For the text-containing cell, return its midpoint in [x, y] coordinate format. 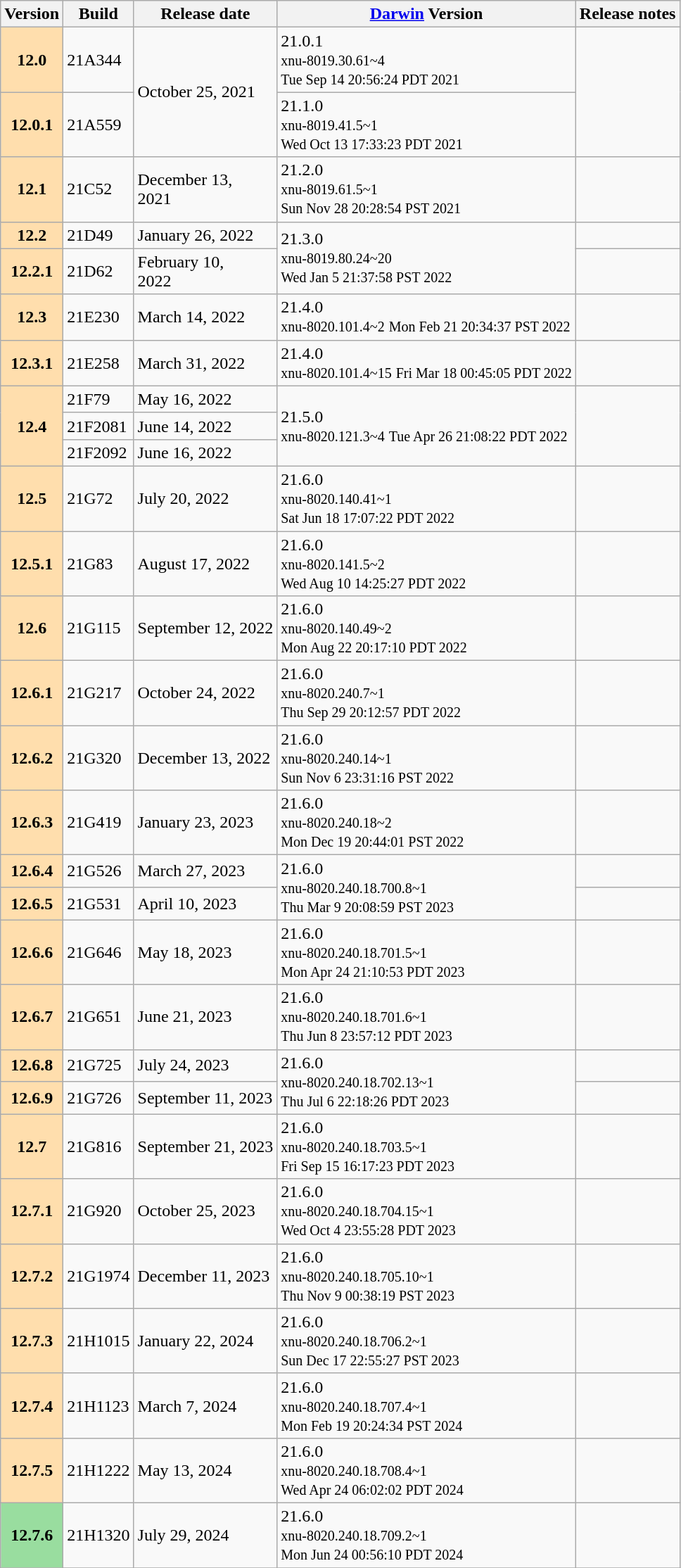
21.6.0xnu-8020.240.18.700.8~1Thu Mar 9 20:08:59 PST 2023 [426, 887]
June 21, 2023 [205, 1017]
September 11, 2023 [205, 1098]
Build [98, 14]
21G419 [98, 823]
July 24, 2023 [205, 1066]
21G1974 [98, 1276]
October 24, 2022 [205, 693]
21.4.0xnu-8020.101.4~2 Mon Feb 21 20:34:37 PST 2022 [426, 317]
12.0.1 [32, 125]
12.6.5 [32, 904]
21G920 [98, 1211]
September 12, 2022 [205, 628]
21G531 [98, 904]
January 22, 2024 [205, 1341]
21.6.0xnu-8020.140.41~1Sat Jun 18 17:07:22 PDT 2022 [426, 498]
March 14, 2022 [205, 317]
21G816 [98, 1146]
21H1222 [98, 1470]
12.3.1 [32, 363]
12.7.3 [32, 1341]
21.6.0xnu-8020.240.18.701.6~1Thu Jun 8 23:57:12 PDT 2023 [426, 1017]
12.2.1 [32, 272]
12.1 [32, 189]
21.6.0xnu-8020.240.18.701.5~1Mon Apr 24 21:10:53 PDT 2023 [426, 952]
12.6 [32, 628]
May 16, 2022 [205, 399]
Release date [205, 14]
21H1320 [98, 1535]
December 11, 2023 [205, 1276]
Darwin Version [426, 14]
June 14, 2022 [205, 426]
Version [32, 14]
21C52 [98, 189]
21G320 [98, 758]
12.6.8 [32, 1066]
21.3.0xnu-8019.80.24~20Wed Jan 5 21:37:58 PST 2022 [426, 258]
21.6.0xnu-8020.240.18.705.10~1Thu Nov 9 00:38:19 PST 2023 [426, 1276]
12.6.1 [32, 693]
21.6.0xnu-8020.240.18.703.5~1Fri Sep 15 16:17:23 PDT 2023 [426, 1146]
12.6.7 [32, 1017]
21.6.0xnu-8020.141.5~2Wed Aug 10 14:25:27 PDT 2022 [426, 563]
12.6.9 [32, 1098]
21F2092 [98, 453]
12.7.6 [32, 1535]
21.2.0xnu-8019.61.5~1Sun Nov 28 20:28:54 PST 2021 [426, 189]
21.0.1xnu-8019.30.61~4Tue Sep 14 20:56:24 PDT 2021 [426, 60]
Release notes [628, 14]
12.6.4 [32, 871]
12.6.3 [32, 823]
21G725 [98, 1066]
July 20, 2022 [205, 498]
21D62 [98, 272]
12.7.5 [32, 1470]
December 13,2021 [205, 189]
12.5 [32, 498]
21G115 [98, 628]
12.7.1 [32, 1211]
21F79 [98, 399]
21G651 [98, 1017]
21G526 [98, 871]
12.6.2 [32, 758]
February 10,2022 [205, 272]
June 16, 2022 [205, 453]
12.7.2 [32, 1276]
21.6.0xnu-8020.240.18~2Mon Dec 19 20:44:01 PST 2022 [426, 823]
July 29, 2024 [205, 1535]
21E258 [98, 363]
12.5.1 [32, 563]
May 13, 2024 [205, 1470]
21.6.0xnu-8020.240.18.708.4~1Wed Apr 24 06:02:02 PDT 2024 [426, 1470]
21.6.0xnu-8020.240.7~1Thu Sep 29 20:12:57 PDT 2022 [426, 693]
21H1123 [98, 1405]
May 18, 2023 [205, 952]
21.4.0xnu-8020.101.4~15 Fri Mar 18 00:45:05 PDT 2022 [426, 363]
April 10, 2023 [205, 904]
21G72 [98, 498]
October 25, 2021 [205, 92]
12.7 [32, 1146]
21G646 [98, 952]
March 27, 2023 [205, 871]
December 13, 2022 [205, 758]
March 31, 2022 [205, 363]
12.2 [32, 235]
21F2081 [98, 426]
March 7, 2024 [205, 1405]
21E230 [98, 317]
January 26, 2022 [205, 235]
September 21, 2023 [205, 1146]
August 17, 2022 [205, 563]
21.1.0xnu-8019.41.5~1Wed Oct 13 17:33:23 PDT 2021 [426, 125]
21.6.0xnu-8020.240.18.707.4~1Mon Feb 19 20:24:34 PST 2024 [426, 1405]
October 25, 2023 [205, 1211]
January 23, 2023 [205, 823]
21.6.0xnu-8020.240.18.709.2~1Mon Jun 24 00:56:10 PDT 2024 [426, 1535]
21.6.0xnu-8020.240.18.702.13~1Thu Jul 6 22:18:26 PDT 2023 [426, 1082]
21.6.0xnu-8020.240.18.704.15~1Wed Oct 4 23:55:28 PDT 2023 [426, 1211]
21A344 [98, 60]
21.6.0xnu-8020.240.14~1Sun Nov 6 23:31:16 PST 2022 [426, 758]
12.3 [32, 317]
21A559 [98, 125]
12.6.6 [32, 952]
21G726 [98, 1098]
21G83 [98, 563]
21.6.0xnu-8020.140.49~2Mon Aug 22 20:17:10 PDT 2022 [426, 628]
12.7.4 [32, 1405]
12.4 [32, 426]
21D49 [98, 235]
21.6.0xnu-8020.240.18.706.2~1Sun Dec 17 22:55:27 PST 2023 [426, 1341]
21G217 [98, 693]
21.5.0xnu-8020.121.3~4 Tue Apr 26 21:08:22 PDT 2022 [426, 426]
21H1015 [98, 1341]
12.0 [32, 60]
